Extract the (X, Y) coordinate from the center of the cell holding the provided text.  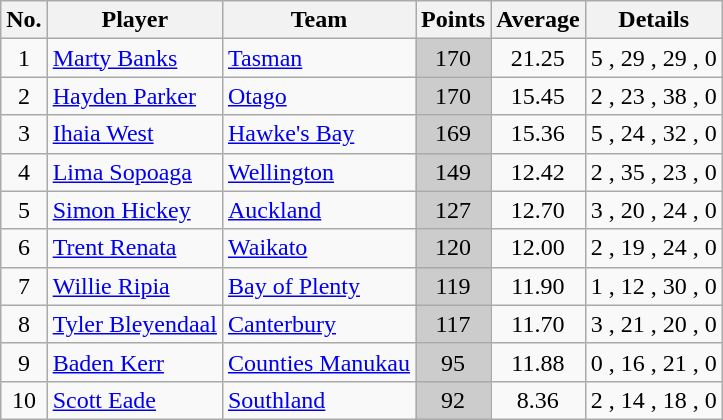
Southland (318, 400)
Tasman (318, 58)
Team (318, 20)
3 (24, 134)
127 (454, 210)
3 , 21 , 20 , 0 (654, 324)
Lima Sopoaga (134, 172)
95 (454, 362)
Simon Hickey (134, 210)
149 (454, 172)
Counties Manukau (318, 362)
120 (454, 248)
7 (24, 286)
Otago (318, 96)
15.36 (538, 134)
5 , 24 , 32 , 0 (654, 134)
Player (134, 20)
21.25 (538, 58)
Hayden Parker (134, 96)
8.36 (538, 400)
12.42 (538, 172)
Trent Renata (134, 248)
1 (24, 58)
Auckland (318, 210)
Wellington (318, 172)
No. (24, 20)
Tyler Bleyendaal (134, 324)
2 (24, 96)
Points (454, 20)
5 , 29 , 29 , 0 (654, 58)
10 (24, 400)
Scott Eade (134, 400)
2 , 14 , 18 , 0 (654, 400)
12.70 (538, 210)
Average (538, 20)
2 , 35 , 23 , 0 (654, 172)
Canterbury (318, 324)
169 (454, 134)
2 , 23 , 38 , 0 (654, 96)
15.45 (538, 96)
Ihaia West (134, 134)
Hawke's Bay (318, 134)
11.90 (538, 286)
3 , 20 , 24 , 0 (654, 210)
2 , 19 , 24 , 0 (654, 248)
9 (24, 362)
0 , 16 , 21 , 0 (654, 362)
Details (654, 20)
8 (24, 324)
11.70 (538, 324)
Baden Kerr (134, 362)
Marty Banks (134, 58)
Waikato (318, 248)
92 (454, 400)
5 (24, 210)
Bay of Plenty (318, 286)
6 (24, 248)
11.88 (538, 362)
12.00 (538, 248)
Willie Ripia (134, 286)
1 , 12 , 30 , 0 (654, 286)
117 (454, 324)
4 (24, 172)
119 (454, 286)
